Extract the [X, Y] coordinate from the center of the cell holding the provided text.  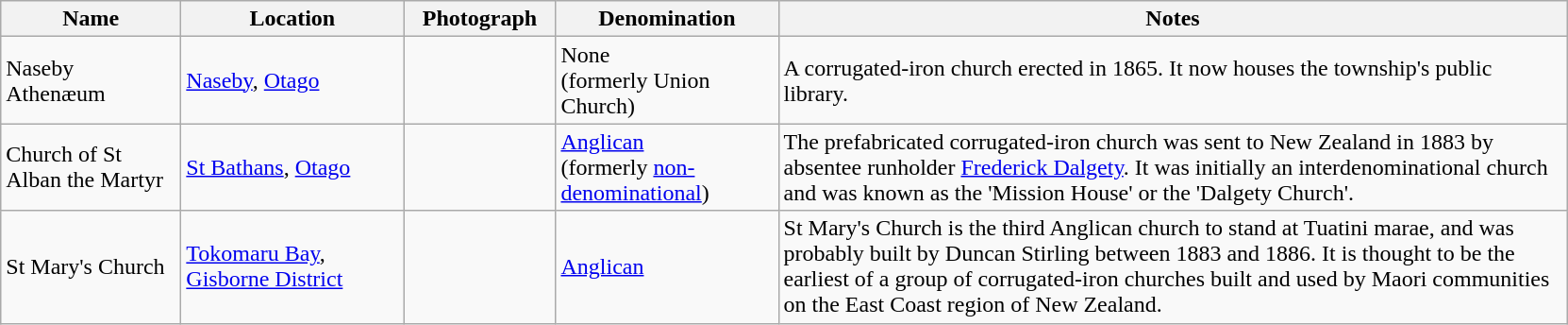
Denomination [667, 19]
None(formerly Union Church) [667, 80]
St Bathans, Otago [292, 167]
Notes [1173, 19]
A corrugated-iron church erected in 1865. It now houses the township's public library. [1173, 80]
Anglican [667, 266]
Location [292, 19]
Tokomaru Bay, Gisborne District [292, 266]
Naseby, Otago [292, 80]
Naseby Athenæum [91, 80]
Name [91, 19]
Anglican(formerly non-denominational) [667, 167]
Photograph [479, 19]
St Mary's Church [91, 266]
Church of St Alban the Martyr [91, 167]
